Scan for the cell matching the given text and deliver its (X, Y) coordinate at center. 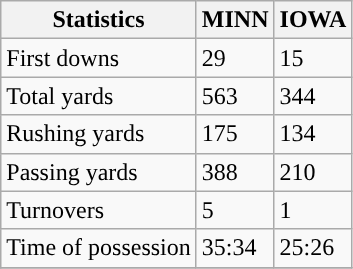
5 (235, 210)
Turnovers (99, 210)
344 (313, 96)
15 (313, 58)
Time of possession (99, 248)
Statistics (99, 20)
Total yards (99, 96)
563 (235, 96)
1 (313, 210)
IOWA (313, 20)
388 (235, 172)
MINN (235, 20)
210 (313, 172)
Rushing yards (99, 134)
First downs (99, 58)
134 (313, 134)
29 (235, 58)
25:26 (313, 248)
35:34 (235, 248)
Passing yards (99, 172)
175 (235, 134)
